Scan for the cell matching the given text and deliver its (x, y) coordinate at center. 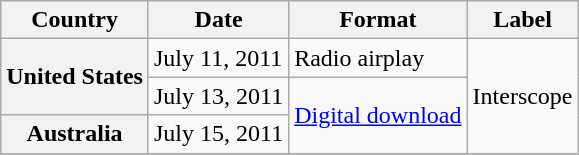
Country (75, 20)
Radio airplay (378, 58)
Interscope (522, 96)
July 13, 2011 (218, 96)
Digital download (378, 115)
Format (378, 20)
United States (75, 77)
July 15, 2011 (218, 134)
July 11, 2011 (218, 58)
Date (218, 20)
Label (522, 20)
Australia (75, 134)
